For the text-containing cell, return its midpoint in (x, y) coordinate format. 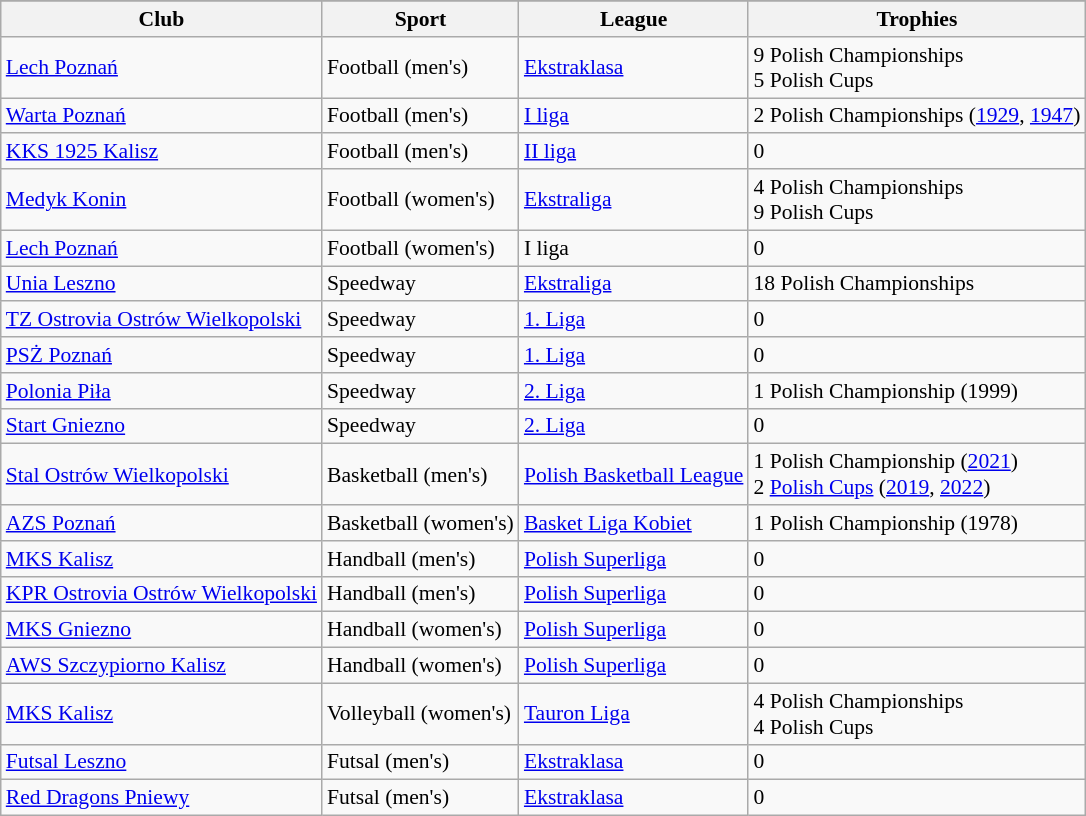
II liga (634, 152)
Volleyball (women's) (420, 714)
4 Polish Championships9 Polish Cups (916, 200)
1 Polish Championship (1978) (916, 523)
KKS 1925 Kalisz (162, 152)
Club (162, 19)
Tauron Liga (634, 714)
Red Dragons Pniewy (162, 798)
Futsal Leszno (162, 762)
MKS Gniezno (162, 630)
1 Polish Championship (1999) (916, 391)
Unia Leszno (162, 284)
Basketball (men's) (420, 474)
TZ Ostrovia Ostrów Wielkopolski (162, 320)
Basketball (women's) (420, 523)
Polonia Piła (162, 391)
League (634, 19)
1 Polish Championship (2021)2 Polish Cups (2019, 2022) (916, 474)
9 Polish Championships5 Polish Cups (916, 68)
Polish Basketball League (634, 474)
AZS Poznań (162, 523)
18 Polish Championships (916, 284)
Stal Ostrów Wielkopolski (162, 474)
Trophies (916, 19)
Medyk Konin (162, 200)
Sport (420, 19)
Basket Liga Kobiet (634, 523)
Start Gniezno (162, 426)
4 Polish Championships4 Polish Cups (916, 714)
AWS Szczypiorno Kalisz (162, 666)
KPR Ostrovia Ostrów Wielkopolski (162, 594)
Warta Poznań (162, 116)
PSŻ Poznań (162, 355)
2 Polish Championships (1929, 1947) (916, 116)
